Locate the cell with the specified text and output its (x, y) center coordinate. 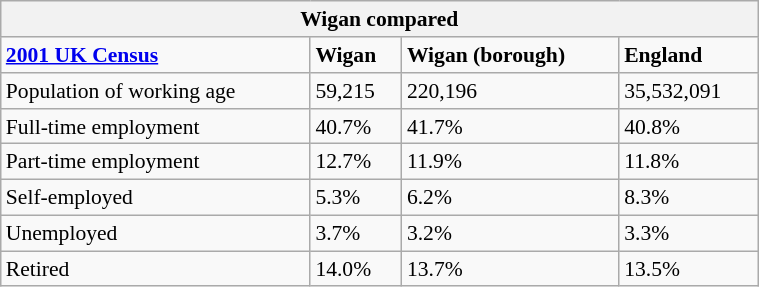
Wigan (borough) (510, 55)
Full-time employment (156, 126)
Wigan (356, 55)
11.8% (688, 162)
Population of working age (156, 91)
40.7% (356, 126)
5.3% (356, 197)
35,532,091 (688, 91)
11.9% (510, 162)
Part-time employment (156, 162)
14.0% (356, 269)
Unemployed (156, 233)
3.3% (688, 233)
3.7% (356, 233)
3.2% (510, 233)
England (688, 55)
Wigan compared (380, 19)
8.3% (688, 197)
40.8% (688, 126)
220,196 (510, 91)
13.5% (688, 269)
41.7% (510, 126)
12.7% (356, 162)
13.7% (510, 269)
Self-employed (156, 197)
2001 UK Census (156, 55)
Retired (156, 269)
6.2% (510, 197)
59,215 (356, 91)
